Identify which cell holds the provided text, then report its (x, y) central coordinate. 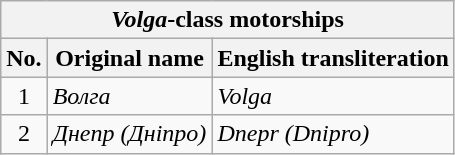
No. (24, 58)
Dnepr (Dnipro) (333, 134)
Volga (333, 96)
2 (24, 134)
Волга (130, 96)
English transliteration (333, 58)
Original name (130, 58)
1 (24, 96)
Volga-class motorships (228, 20)
Днепр (Дніпро) (130, 134)
